Return the [X, Y] coordinate for the center point of the cell that contains the specified text.  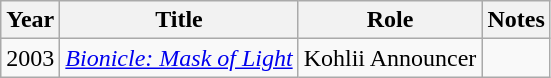
2003 [30, 58]
Bionicle: Mask of Light [179, 58]
Kohlii Announcer [390, 58]
Title [179, 20]
Notes [516, 20]
Year [30, 20]
Role [390, 20]
